Output the (x, y) coordinate of the center of the cell containing the given text.  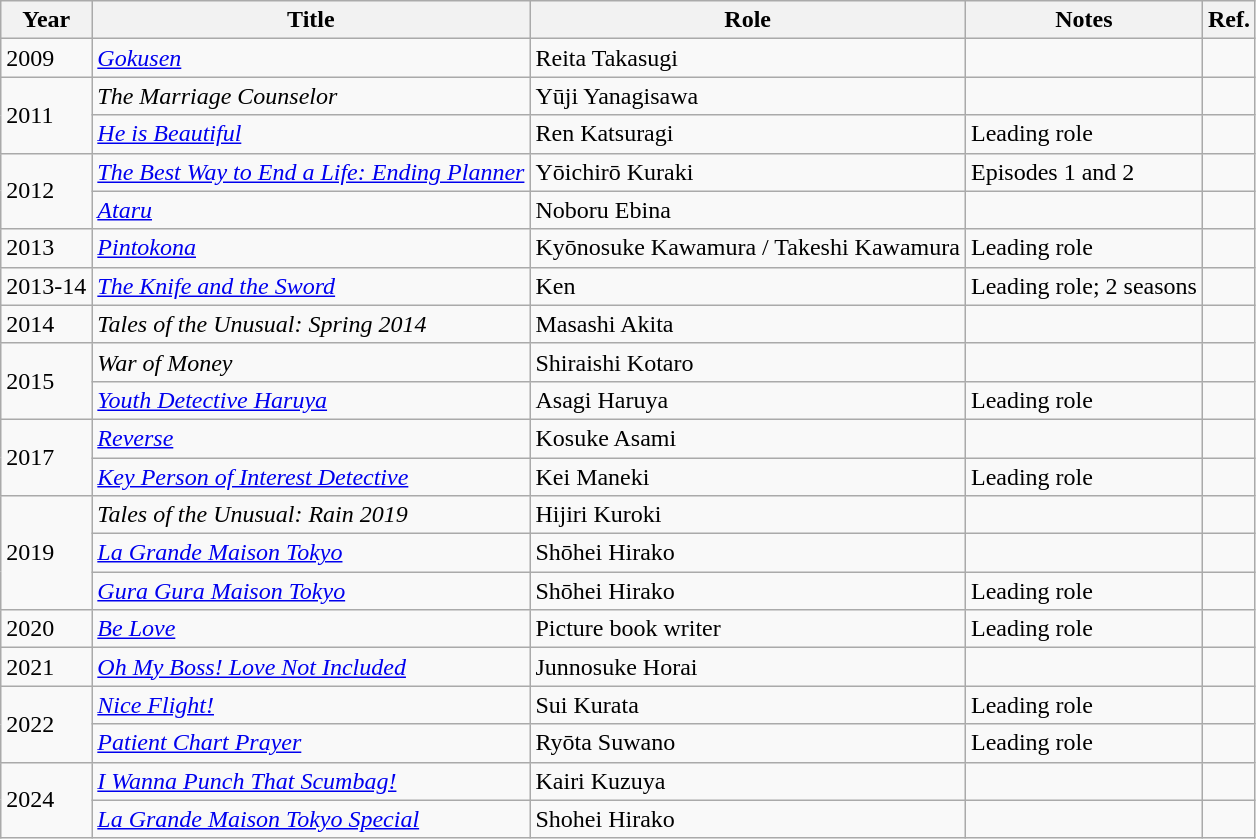
2022 (46, 724)
La Grande Maison Tokyo (311, 553)
Sui Kurata (748, 705)
La Grande Maison Tokyo Special (311, 819)
Junnosuke Horai (748, 667)
The Knife and the Sword (311, 286)
2015 (46, 381)
Kyōnosuke Kawamura / Takeshi Kawamura (748, 248)
2021 (46, 667)
Episodes 1 and 2 (1084, 172)
2020 (46, 629)
Ryōta Suwano (748, 743)
Reita Takasugi (748, 58)
Shohei Hirako (748, 819)
Role (748, 20)
I Wanna Punch That Scumbag! (311, 781)
2017 (46, 457)
Ataru (311, 210)
Asagi Haruya (748, 400)
Noboru Ebina (748, 210)
Kairi Kuzuya (748, 781)
2019 (46, 553)
Yūji Yanagisawa (748, 96)
Patient Chart Prayer (311, 743)
Notes (1084, 20)
Tales of the Unusual: Spring 2014 (311, 324)
Shiraishi Kotaro (748, 362)
Ken (748, 286)
Kei Maneki (748, 477)
The Best Way to End a Life: Ending Planner (311, 172)
He is Beautiful (311, 134)
Be Love (311, 629)
Yōichirō Kuraki (748, 172)
2013 (46, 248)
Tales of the Unusual: Rain 2019 (311, 515)
Pintokona (311, 248)
War of Money (311, 362)
Masashi Akita (748, 324)
Ref. (1228, 20)
Year (46, 20)
2024 (46, 800)
Title (311, 20)
2013-14 (46, 286)
2009 (46, 58)
Hijiri Kuroki (748, 515)
Gokusen (311, 58)
Kosuke Asami (748, 438)
Nice Flight! (311, 705)
Youth Detective Haruya (311, 400)
Oh My Boss! Love Not Included (311, 667)
Leading role; 2 seasons (1084, 286)
2011 (46, 115)
The Marriage Counselor (311, 96)
Reverse (311, 438)
Key Person of Interest Detective (311, 477)
Picture book writer (748, 629)
2012 (46, 191)
Gura Gura Maison Tokyo (311, 591)
2014 (46, 324)
Ren Katsuragi (748, 134)
